Determine the (X, Y) coordinate at the center of the cell enclosing the given text.  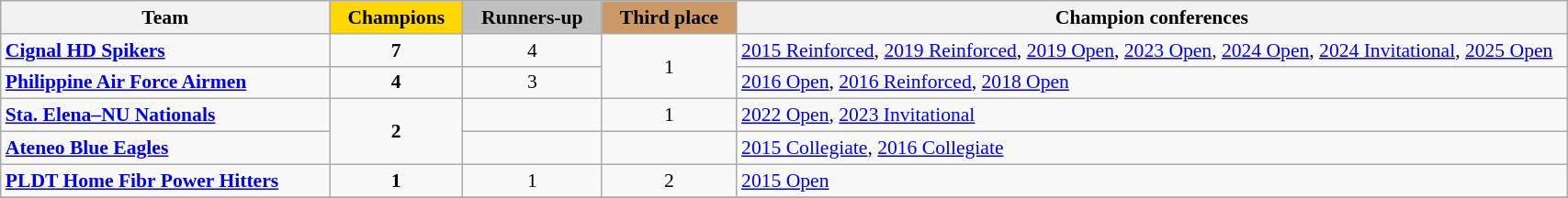
3 (533, 82)
Philippine Air Force Airmen (165, 82)
Runners-up (533, 17)
2015 Collegiate, 2016 Collegiate (1152, 148)
Third place (669, 17)
Champions (397, 17)
Cignal HD Spikers (165, 50)
Ateneo Blue Eagles (165, 148)
Sta. Elena–NU Nationals (165, 115)
2022 Open, 2023 Invitational (1152, 115)
PLDT Home Fibr Power Hitters (165, 181)
Champion conferences (1152, 17)
7 (397, 50)
2016 Open, 2016 Reinforced, 2018 Open (1152, 82)
2015 Open (1152, 181)
2015 Reinforced, 2019 Reinforced, 2019 Open, 2023 Open, 2024 Open, 2024 Invitational, 2025 Open (1152, 50)
Team (165, 17)
